Return the (X, Y) coordinate for the center point of the cell that contains the specified text.  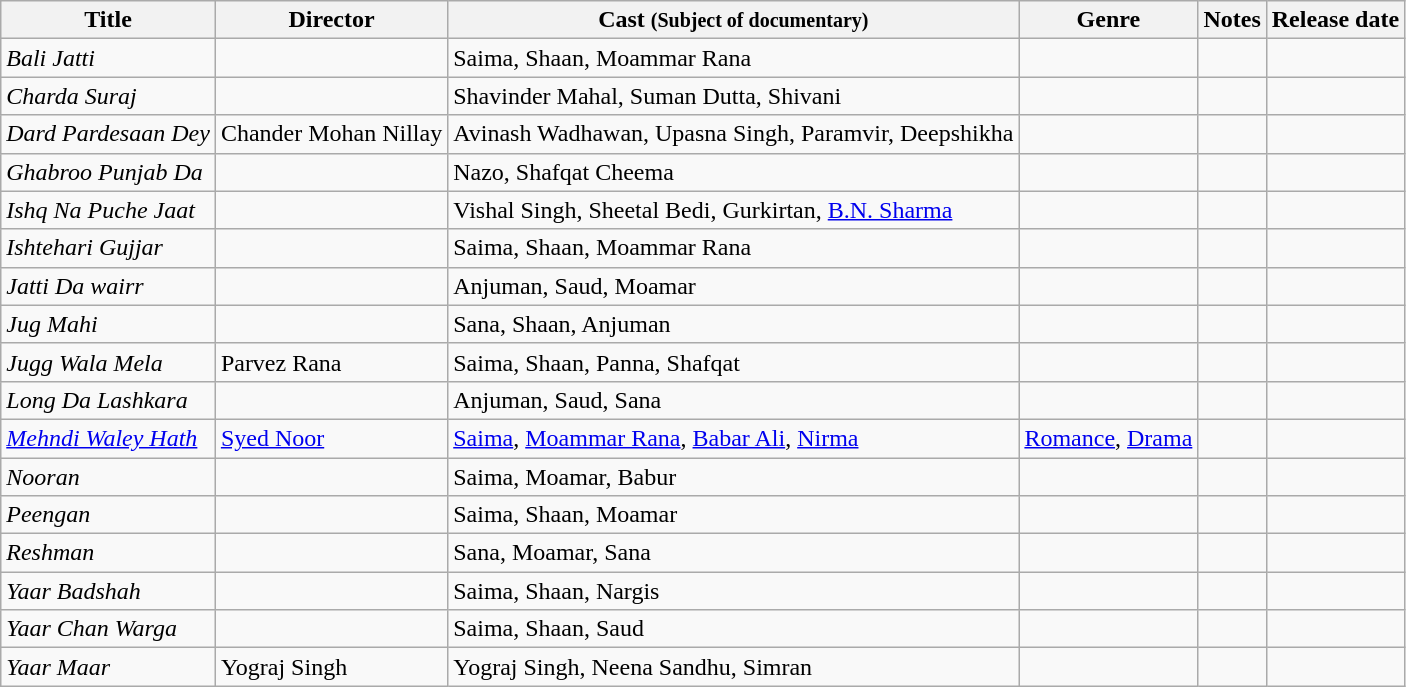
Anjuman, Saud, Sana (734, 400)
Yaar Chan Warga (108, 629)
Ghabroo Punjab Da (108, 172)
Long Da Lashkara (108, 400)
Parvez Rana (331, 362)
Nooran (108, 477)
Saima, Moammar Rana, Babar Ali, Nirma (734, 438)
Ishq Na Puche Jaat (108, 210)
Saima, Moamar, Babur (734, 477)
Reshman (108, 553)
Vishal Singh, Sheetal Bedi, Gurkirtan, B.N. Sharma (734, 210)
Director (331, 20)
Genre (1108, 20)
Peengan (108, 515)
Sana, Shaan, Anjuman (734, 324)
Notes (1232, 20)
Charda Suraj (108, 96)
Jatti Da wairr (108, 286)
Title (108, 20)
Ishtehari Gujjar (108, 248)
Release date (1335, 20)
Nazo, Shafqat Cheema (734, 172)
Romance, Drama (1108, 438)
Yograj Singh (331, 667)
Yaar Badshah (108, 591)
Saima, Shaan, Saud (734, 629)
Yaar Maar (108, 667)
Saima, Shaan, Nargis (734, 591)
Avinash Wadhawan, Upasna Singh, Paramvir, Deepshikha (734, 134)
Jugg Wala Mela (108, 362)
Chander Mohan Nillay (331, 134)
Yograj Singh, Neena Sandhu, Simran (734, 667)
Saima, Shaan, Moamar (734, 515)
Sana, Moamar, Sana (734, 553)
Syed Noor (331, 438)
Dard Pardesaan Dey (108, 134)
Anjuman, Saud, Moamar (734, 286)
Cast (Subject of documentary) (734, 20)
Saima, Shaan, Panna, Shafqat (734, 362)
Jug Mahi (108, 324)
Shavinder Mahal, Suman Dutta, Shivani (734, 96)
Bali Jatti (108, 58)
Mehndi Waley Hath (108, 438)
